Extract the (X, Y) coordinate from the center of the cell holding the provided text.  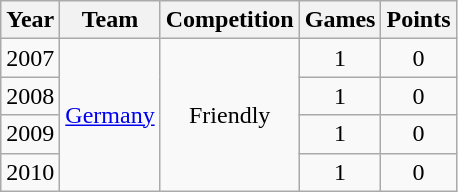
2010 (30, 172)
Team (110, 20)
Friendly (230, 115)
Competition (230, 20)
2009 (30, 134)
Germany (110, 115)
2007 (30, 58)
Points (418, 20)
Year (30, 20)
Games (340, 20)
2008 (30, 96)
